Extract the [X, Y] coordinate from the center of the cell holding the provided text.  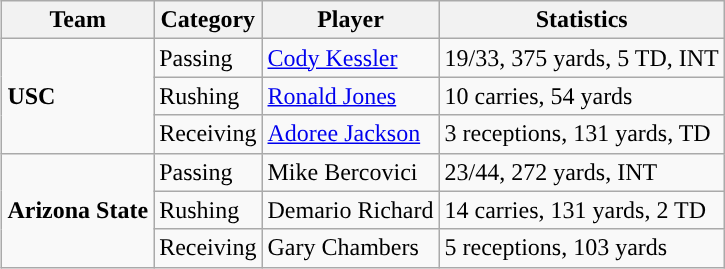
5 receptions, 103 yards [582, 248]
14 carries, 131 yards, 2 TD [582, 210]
10 carries, 54 yards [582, 96]
19/33, 375 yards, 5 TD, INT [582, 58]
Mike Bercovici [350, 172]
USC [78, 96]
Player [350, 20]
Demario Richard [350, 210]
Gary Chambers [350, 248]
3 receptions, 131 yards, TD [582, 134]
23/44, 272 yards, INT [582, 172]
Category [208, 20]
Team [78, 20]
Arizona State [78, 210]
Adoree Jackson [350, 134]
Cody Kessler [350, 58]
Statistics [582, 20]
Ronald Jones [350, 96]
